Extract the (x, y) coordinate from the center of the cell holding the provided text.  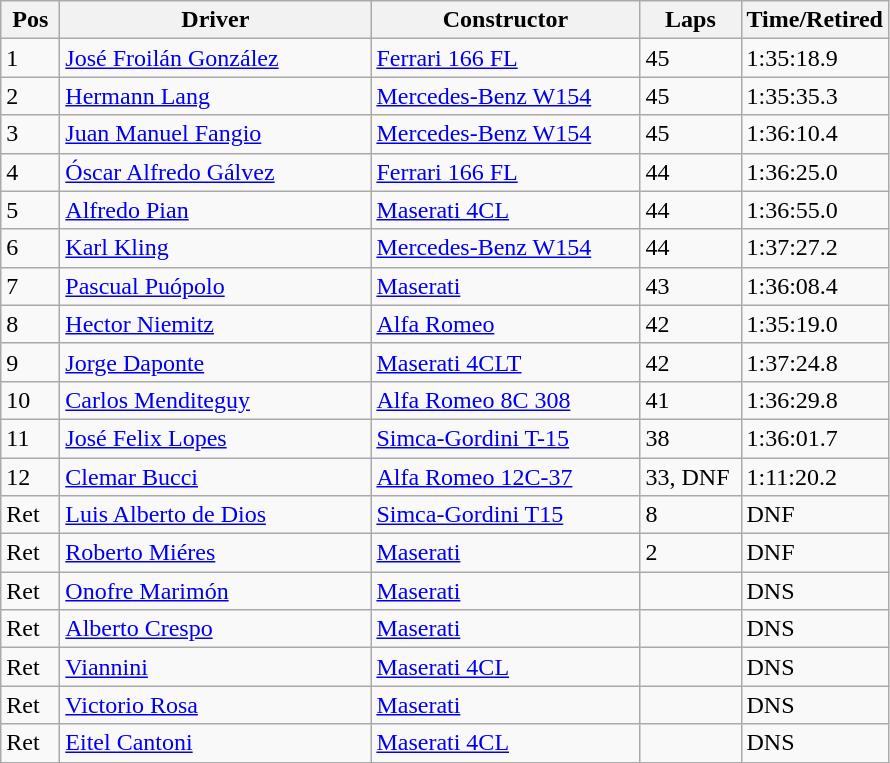
1:37:24.8 (814, 362)
Roberto Miéres (216, 553)
6 (30, 248)
1:11:20.2 (814, 477)
Simca-Gordini T15 (506, 515)
Eitel Cantoni (216, 743)
1:35:18.9 (814, 58)
Karl Kling (216, 248)
1:36:55.0 (814, 210)
Victorio Rosa (216, 705)
1:36:08.4 (814, 286)
Pascual Puópolo (216, 286)
41 (690, 400)
Alfa Romeo 12C-37 (506, 477)
Laps (690, 20)
Alfredo Pian (216, 210)
José Felix Lopes (216, 438)
5 (30, 210)
Clemar Bucci (216, 477)
Maserati 4CLT (506, 362)
1:35:19.0 (814, 324)
4 (30, 172)
Driver (216, 20)
7 (30, 286)
Alfa Romeo (506, 324)
Time/Retired (814, 20)
Viannini (216, 667)
1 (30, 58)
1:37:27.2 (814, 248)
33, DNF (690, 477)
1:36:10.4 (814, 134)
Hermann Lang (216, 96)
43 (690, 286)
Simca-Gordini T-15 (506, 438)
Pos (30, 20)
Óscar Alfredo Gálvez (216, 172)
1:36:29.8 (814, 400)
José Froilán González (216, 58)
11 (30, 438)
10 (30, 400)
Luis Alberto de Dios (216, 515)
9 (30, 362)
Hector Niemitz (216, 324)
Alfa Romeo 8C 308 (506, 400)
12 (30, 477)
Carlos Menditeguy (216, 400)
1:36:01.7 (814, 438)
Alberto Crespo (216, 629)
Jorge Daponte (216, 362)
Juan Manuel Fangio (216, 134)
Onofre Marimón (216, 591)
1:36:25.0 (814, 172)
38 (690, 438)
3 (30, 134)
1:35:35.3 (814, 96)
Constructor (506, 20)
